Pinpoint the cell where the given text exists, returning its (X, Y) midpoint coordinate. 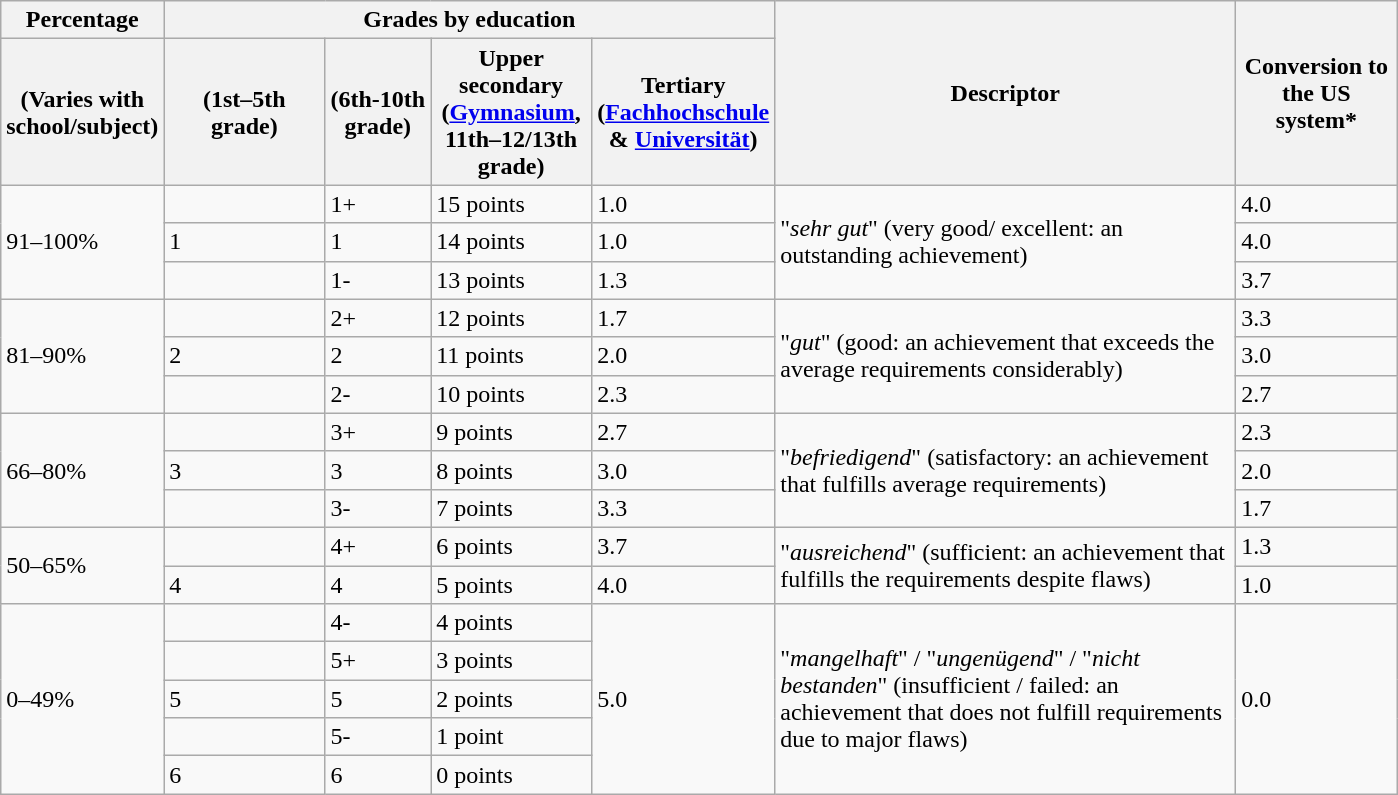
"mangelhaft" / "ungenügend" / "nicht bestanden" (insufficient / failed: an achievement that does not fulfill requirements due to major flaws) (1006, 699)
0.0 (1316, 699)
1 point (512, 737)
66–80% (82, 470)
5.0 (684, 699)
Tertiary(Fachhochschule & Universität) (684, 112)
91–100% (82, 242)
"befriedigend" (satisfactory: an achievement that fulfills average requirements) (1006, 470)
"gut" (good: an achievement that exceeds the average requirements considerably) (1006, 356)
12 points (512, 318)
5- (378, 737)
1+ (378, 204)
"ausreichend" (sufficient: an achievement that fulfills the requirements despite flaws) (1006, 565)
10 points (512, 394)
2 points (512, 699)
4- (378, 623)
1- (378, 280)
81–90% (82, 356)
11 points (512, 356)
3 points (512, 661)
2+ (378, 318)
0–49% (82, 699)
(1st–5th grade) (244, 112)
(6th-10thgrade) (378, 112)
2- (378, 394)
9 points (512, 432)
5+ (378, 661)
4 points (512, 623)
Grades by education (470, 20)
13 points (512, 280)
6 points (512, 546)
7 points (512, 508)
15 points (512, 204)
3- (378, 508)
(Varies with school/subject) (82, 112)
Descriptor (1006, 93)
Percentage (82, 20)
Conversion to the US system* (1316, 93)
14 points (512, 242)
Upper secondary(Gymnasium, 11th–12/13th grade) (512, 112)
4+ (378, 546)
0 points (512, 775)
50–65% (82, 565)
3+ (378, 432)
8 points (512, 470)
"sehr gut" (very good/ excellent: an outstanding achievement) (1006, 242)
5 points (512, 585)
